Determine the (x, y) coordinate at the center of the cell enclosing the given text.  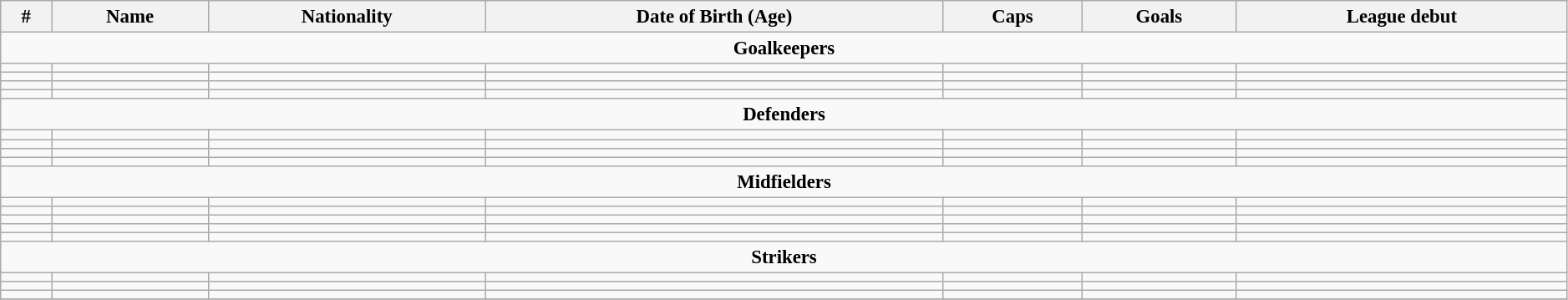
Strikers (784, 257)
Name (130, 17)
Nationality (347, 17)
League debut (1402, 17)
Goals (1159, 17)
Midfielders (784, 181)
Date of Birth (Age) (714, 17)
Defenders (784, 114)
# (27, 17)
Goalkeepers (784, 48)
Caps (1012, 17)
